Capture the cell that displays the provided text and extract its (x, y) central coordinate. 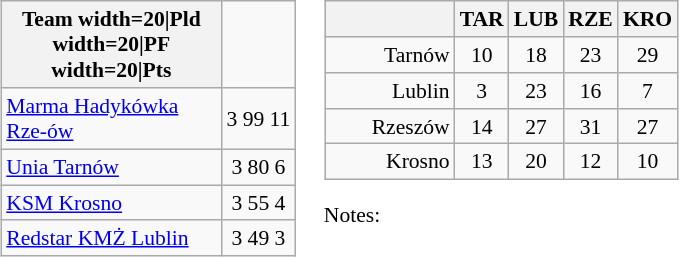
12 (590, 162)
Team width=20|Pld width=20|PF width=20|Pts (111, 44)
3 99 11 (258, 118)
Krosno (390, 162)
KRO (648, 19)
16 (590, 91)
14 (482, 126)
TAR (482, 19)
Marma Hadykówka Rze-ów (111, 118)
31 (590, 126)
3 49 3 (258, 238)
7 (648, 91)
KSM Krosno (111, 203)
Lublin (390, 91)
Redstar KMŻ Lublin (111, 238)
20 (536, 162)
13 (482, 162)
3 80 6 (258, 167)
RZE (590, 19)
3 55 4 (258, 203)
29 (648, 55)
3 (482, 91)
LUB (536, 19)
Rzeszów (390, 126)
Unia Tarnów (111, 167)
Tarnów (390, 55)
18 (536, 55)
